Output the [X, Y] coordinate of the center of the cell containing the given text.  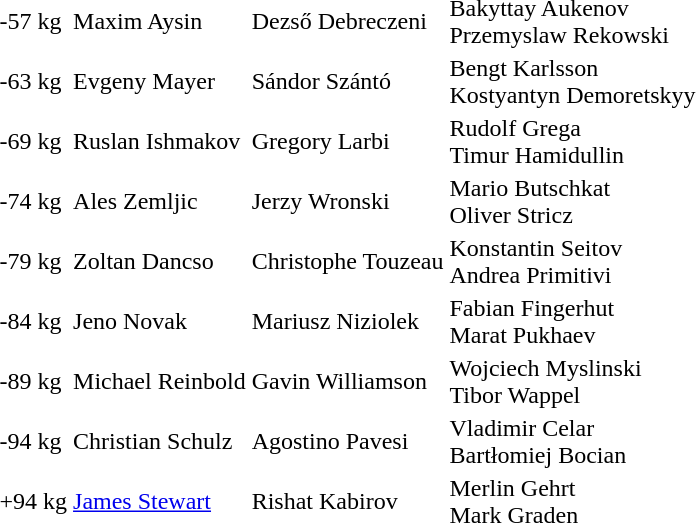
Jerzy Wronski [348, 202]
Evgeny Mayer [160, 82]
Agostino Pavesi [348, 442]
Christian Schulz [160, 442]
Ales Zemljic [160, 202]
Jeno Novak [160, 322]
Michael Reinbold [160, 382]
Ruslan Ishmakov [160, 142]
Mariusz Niziolek [348, 322]
Gregory Larbi [348, 142]
Christophe Touzeau [348, 262]
Gavin Williamson [348, 382]
Sándor Szántó [348, 82]
Zoltan Dancso [160, 262]
